Return (x, y) of the center of cell containing provided text 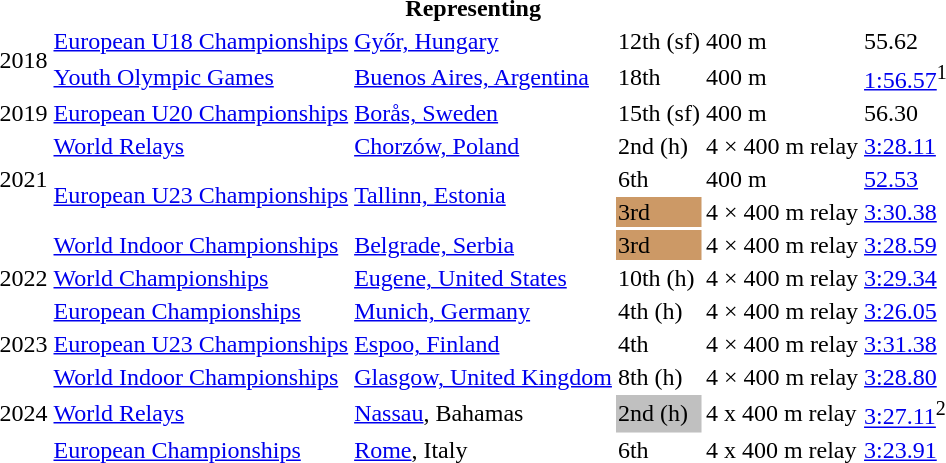
6th (658, 179)
European Championships (201, 311)
Munich, Germany (484, 311)
Glasgow, United Kingdom (484, 377)
Belgrade, Serbia (484, 245)
Tallinn, Estonia (484, 196)
Youth Olympic Games (201, 77)
15th (sf) (658, 113)
4th (658, 344)
Chorzów, Poland (484, 146)
Espoo, Finland (484, 344)
Buenos Aires, Argentina (484, 77)
European U18 Championships (201, 41)
4th (h) (658, 311)
Nassau, Bahamas (484, 413)
Borås, Sweden (484, 113)
European U20 Championships (201, 113)
4 x 400 m relay (782, 413)
10th (h) (658, 278)
World Championships (201, 278)
12th (sf) (658, 41)
Eugene, United States (484, 278)
8th (h) (658, 377)
18th (658, 77)
Győr, Hungary (484, 41)
